Locate the cell with the specified text and output its (x, y) center coordinate. 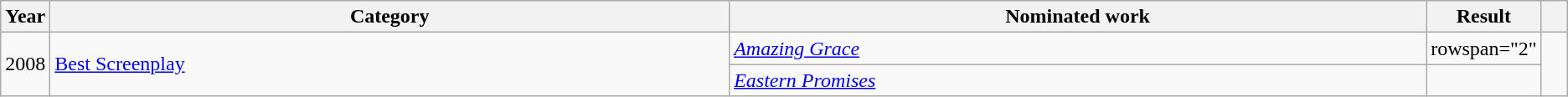
Amazing Grace (1078, 48)
Best Screenplay (390, 64)
Result (1484, 17)
Year (25, 17)
rowspan="2" (1484, 48)
Eastern Promises (1078, 80)
Nominated work (1078, 17)
2008 (25, 64)
Category (390, 17)
